Return the [x, y] coordinate for the center point of the cell that contains the specified text.  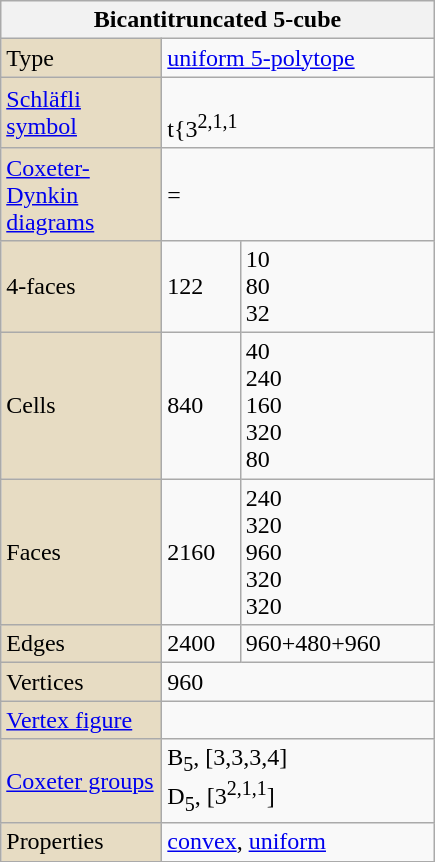
Properties [82, 842]
960 [298, 682]
40 240 160 320 80 [337, 406]
4-faces [82, 286]
960+480+960 [337, 644]
convex, uniform [298, 842]
240 320 960 320 320 [337, 552]
Coxeter groups [82, 781]
t{32,1,1 [298, 113]
Vertex figure [82, 720]
840 [201, 406]
Schläfli symbol [82, 113]
Edges [82, 644]
Vertices [82, 682]
122 [201, 286]
Faces [82, 552]
Cells [82, 406]
uniform 5-polytope [298, 58]
= [298, 194]
B5, [3,3,3,4]D5, [32,1,1] [298, 781]
Coxeter-Dynkin diagrams [82, 194]
Type [82, 58]
2400 [201, 644]
2160 [201, 552]
10 80 32 [337, 286]
Bicantitruncated 5-cube [218, 20]
